Locate the cell with the specified text and output its (x, y) center coordinate. 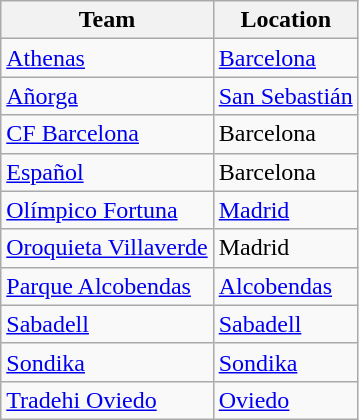
Alcobendas (286, 286)
CF Barcelona (107, 134)
Athenas (107, 58)
Location (286, 20)
Añorga (107, 96)
Oroquieta Villaverde (107, 248)
Olímpico Fortuna (107, 210)
Tradehi Oviedo (107, 400)
Oviedo (286, 400)
Parque Alcobendas (107, 286)
San Sebastián (286, 96)
Team (107, 20)
Español (107, 172)
